For the text-containing cell, return its midpoint in (x, y) coordinate format. 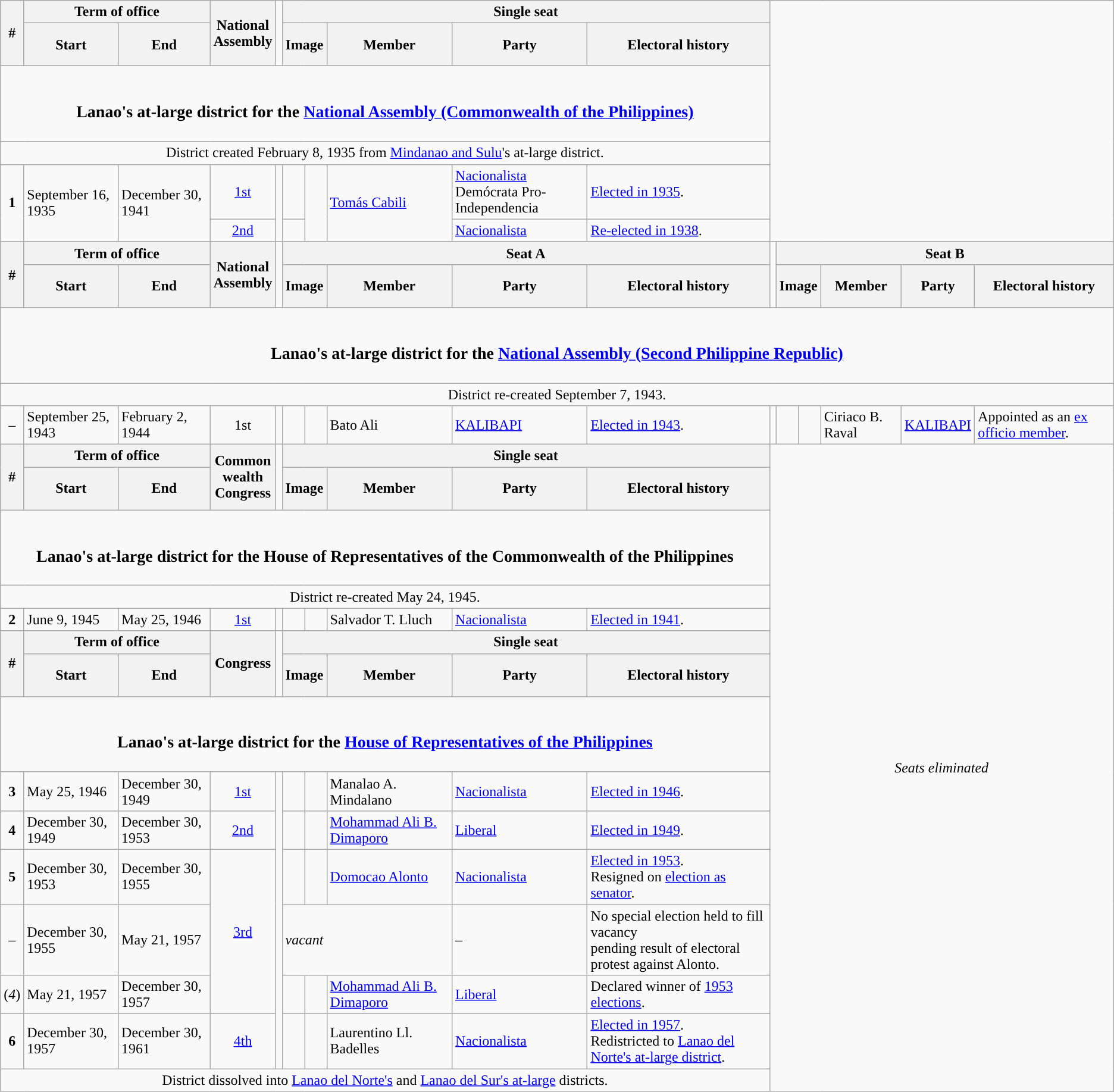
Salvador T. Lluch (389, 619)
Seat A (526, 253)
December 30, 1941 (164, 203)
vacant (367, 940)
District created February 8, 1935 from Mindanao and Sulu's at-large district. (385, 153)
Re-elected in 1938. (678, 230)
Elected in 1935. (678, 192)
Appointed as an ex officio member. (1044, 425)
District re-created September 7, 1943. (557, 395)
6 (12, 1041)
Elected in 1949. (678, 830)
Laurentino Ll. Badelles (389, 1041)
No special election held to fill vacancypending result of electoral protest against Alonto. (678, 940)
3rd (243, 931)
June 9, 1945 (71, 619)
Bato Ali (389, 425)
Congress (243, 664)
September 25, 1943 (71, 425)
District dissolved into Lanao del Norte's and Lanao del Sur's at-large districts. (385, 1080)
Lanao's at-large district for the House of Representatives of the Commonwealth of the Philippines (385, 547)
Seat B (945, 253)
District re-created May 24, 1945. (385, 597)
CommonwealthCongress (243, 477)
NacionalistaDemócrata Pro-Independencia (520, 192)
Lanao's at-large district for the House of Representatives of the Philippines (385, 734)
Seats eliminated (941, 768)
Elected in 1953.Resigned on election as senator. (678, 877)
1 (12, 203)
Lanao's at-large district for the National Assembly (Second Philippine Republic) (557, 345)
Ciriaco B. Raval (860, 425)
Manalao A. Mindalano (389, 791)
December 30, 1961 (164, 1041)
(4) (12, 995)
Declared winner of 1953 elections. (678, 995)
February 2, 1944 (164, 425)
Elected in 1957.Redistricted to Lanao del Norte's at-large district. (678, 1041)
Elected in 1946. (678, 791)
Domocao Alonto (389, 877)
Elected in 1941. (678, 619)
4th (243, 1041)
4 (12, 830)
September 16, 1935 (71, 203)
Lanao's at-large district for the National Assembly (Commonwealth of the Philippines) (385, 104)
Elected in 1943. (678, 425)
Tomás Cabili (389, 203)
2 (12, 619)
5 (12, 877)
3 (12, 791)
